Locate the cell with the specified text and output its [X, Y] center coordinate. 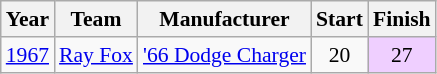
'66 Dodge Charger [224, 55]
1967 [28, 55]
27 [402, 55]
Start [340, 19]
Finish [402, 19]
Team [96, 19]
Year [28, 19]
Manufacturer [224, 19]
Ray Fox [96, 55]
20 [340, 55]
